Pinpoint the cell where the given text exists, returning its [X, Y] midpoint coordinate. 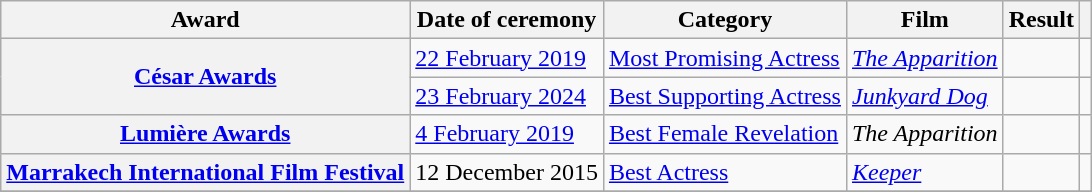
Junkyard Dog [924, 96]
22 February 2019 [507, 58]
23 February 2024 [507, 96]
4 February 2019 [507, 134]
Award [206, 20]
Result [1041, 20]
Marrakech International Film Festival [206, 172]
Best Supporting Actress [724, 96]
Lumière Awards [206, 134]
Date of ceremony [507, 20]
Category [724, 20]
Film [924, 20]
Most Promising Actress [724, 58]
Best Female Revelation [724, 134]
César Awards [206, 77]
Keeper [924, 172]
Best Actress [724, 172]
12 December 2015 [507, 172]
